Find where the given text appears and provide that cell's center as (x, y) coordinate. 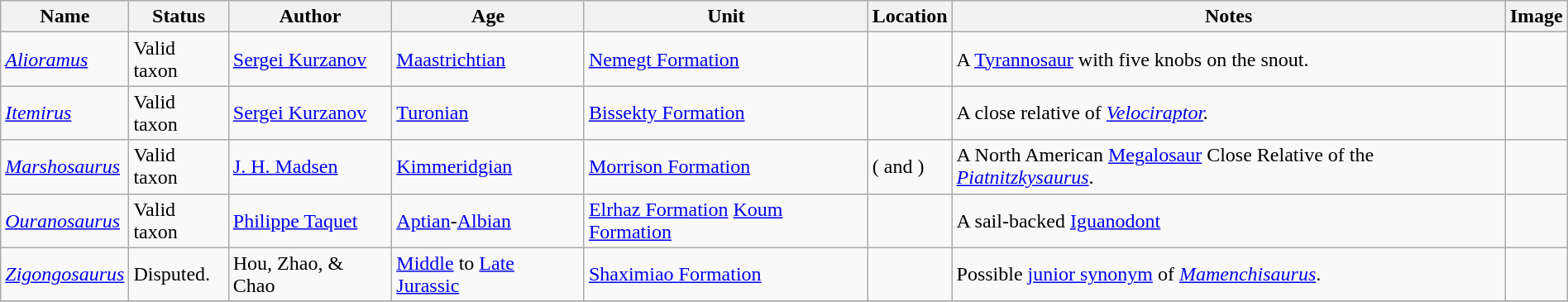
Aptian-Albian (488, 220)
Disputed. (179, 275)
Alioramus (65, 60)
Name (65, 17)
Maastrichtian (488, 60)
Bissekty Formation (726, 113)
Marshosaurus (65, 167)
Middle to Late Jurassic (488, 275)
Philippe Taquet (310, 220)
Nemegt Formation (726, 60)
Possible junior synonym of Mamenchisaurus. (1229, 275)
Kimmeridgian (488, 167)
A North American Megalosaur Close Relative of the Piatnitzkysaurus. (1229, 167)
Status (179, 17)
Ouranosaurus (65, 220)
Location (910, 17)
Itemirus (65, 113)
A sail-backed Iguanodont (1229, 220)
Unit (726, 17)
J. H. Madsen (310, 167)
Zigongosaurus (65, 275)
( and ) (910, 167)
A close relative of Velociraptor. (1229, 113)
Author (310, 17)
Elrhaz Formation Koum Formation (726, 220)
Shaximiao Formation (726, 275)
Hou, Zhao, & Chao (310, 275)
Image (1537, 17)
Turonian (488, 113)
Age (488, 17)
A Tyrannosaur with five knobs on the snout. (1229, 60)
Notes (1229, 17)
Morrison Formation (726, 167)
